Determine the [X, Y] coordinate at the center of the cell enclosing the given text.  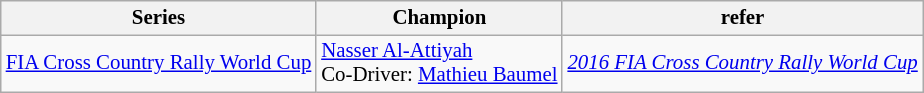
Series [158, 18]
Nasser Al-AttiyahCo-Driver: Mathieu Baumel [439, 63]
FIA Cross Country Rally World Cup [158, 63]
2016 FIA Cross Country Rally World Cup [742, 63]
Champion [439, 18]
refer [742, 18]
